Detect which cell encompasses the target text, then output its (X, Y) center coordinate. 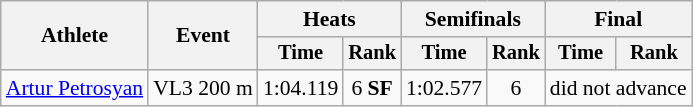
Event (203, 36)
6 SF (372, 88)
Heats (330, 19)
6 (516, 88)
did not advance (618, 88)
VL3 200 m (203, 88)
Artur Petrosyan (74, 88)
1:02.577 (444, 88)
Athlete (74, 36)
Final (618, 19)
Semifinals (473, 19)
1:04.119 (300, 88)
